Locate the cell with the specified text and output its (X, Y) center coordinate. 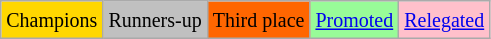
Promoted (354, 20)
Runners-up (155, 20)
Relegated (444, 20)
Third place (258, 20)
Champions (52, 20)
